Identify which cell holds the provided text, then report its (X, Y) central coordinate. 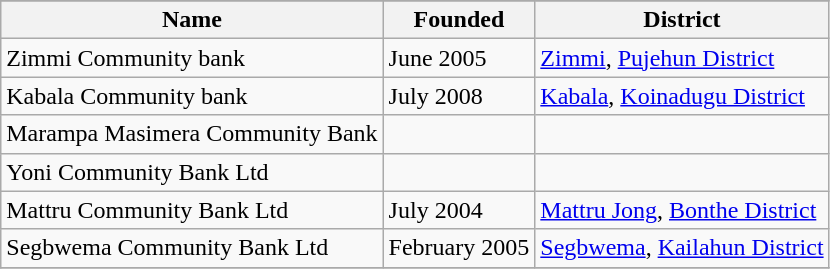
July 2008 (459, 96)
Segbwema Community Bank Ltd (192, 248)
Mattru Jong, Bonthe District (682, 210)
Zimmi Community bank (192, 58)
June 2005 (459, 58)
Founded (459, 20)
Marampa Masimera Community Bank (192, 134)
Kabala Community bank (192, 96)
Segbwema, Kailahun District (682, 248)
Zimmi, Pujehun District (682, 58)
District (682, 20)
February 2005 (459, 248)
Kabala, Koinadugu District (682, 96)
July 2004 (459, 210)
Name (192, 20)
Yoni Community Bank Ltd (192, 172)
Mattru Community Bank Ltd (192, 210)
